For the text-containing cell, return its midpoint in [x, y] coordinate format. 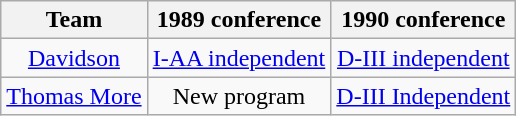
Team [74, 20]
1989 conference [239, 20]
Davidson [74, 58]
Thomas More [74, 96]
D-III Independent [424, 96]
I-AA independent [239, 58]
New program [239, 96]
D-III independent [424, 58]
1990 conference [424, 20]
